Detect which cell encompasses the target text, then output its (X, Y) center coordinate. 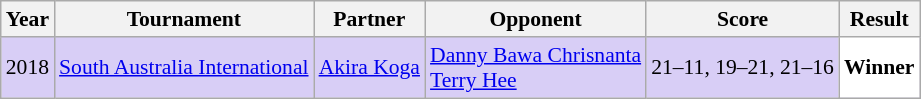
Result (880, 19)
2018 (28, 68)
Year (28, 19)
Partner (370, 19)
Tournament (184, 19)
Opponent (536, 19)
Danny Bawa Chrisnanta Terry Hee (536, 68)
21–11, 19–21, 21–16 (742, 68)
Akira Koga (370, 68)
Score (742, 19)
Winner (880, 68)
South Australia International (184, 68)
